Return the (x, y) coordinate for the center point of the cell that contains the specified text.  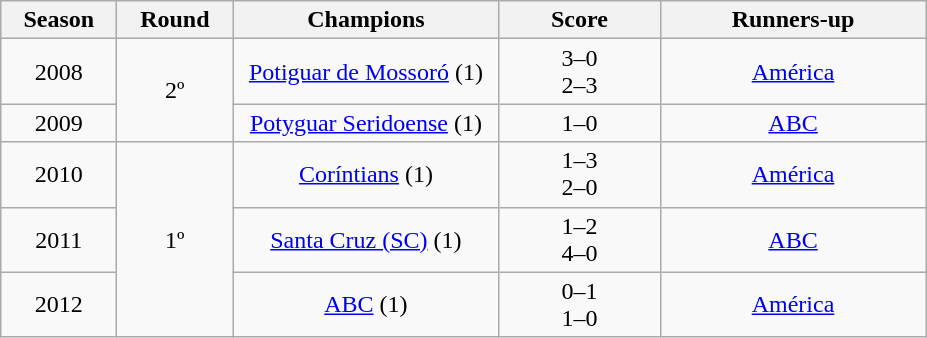
2012 (59, 304)
1º (175, 240)
3–02–3 (580, 72)
Coríntians (1) (366, 174)
2011 (59, 240)
2010 (59, 174)
Potiguar de Mossoró (1) (366, 72)
Santa Cruz (SC) (1) (366, 240)
1–32–0 (580, 174)
Round (175, 20)
2008 (59, 72)
Runners-up (793, 20)
2º (175, 90)
0–11–0 (580, 304)
ABC (1) (366, 304)
Season (59, 20)
Score (580, 20)
Champions (366, 20)
Potyguar Seridoense (1) (366, 123)
2009 (59, 123)
1–24–0 (580, 240)
1–0 (580, 123)
